Capture the cell that displays the provided text and extract its [X, Y] central coordinate. 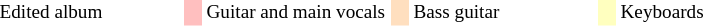
Guitar and main vocals [296, 13]
Bass guitar [504, 13]
